Determine the [x, y] coordinate at the center of the cell enclosing the given text.  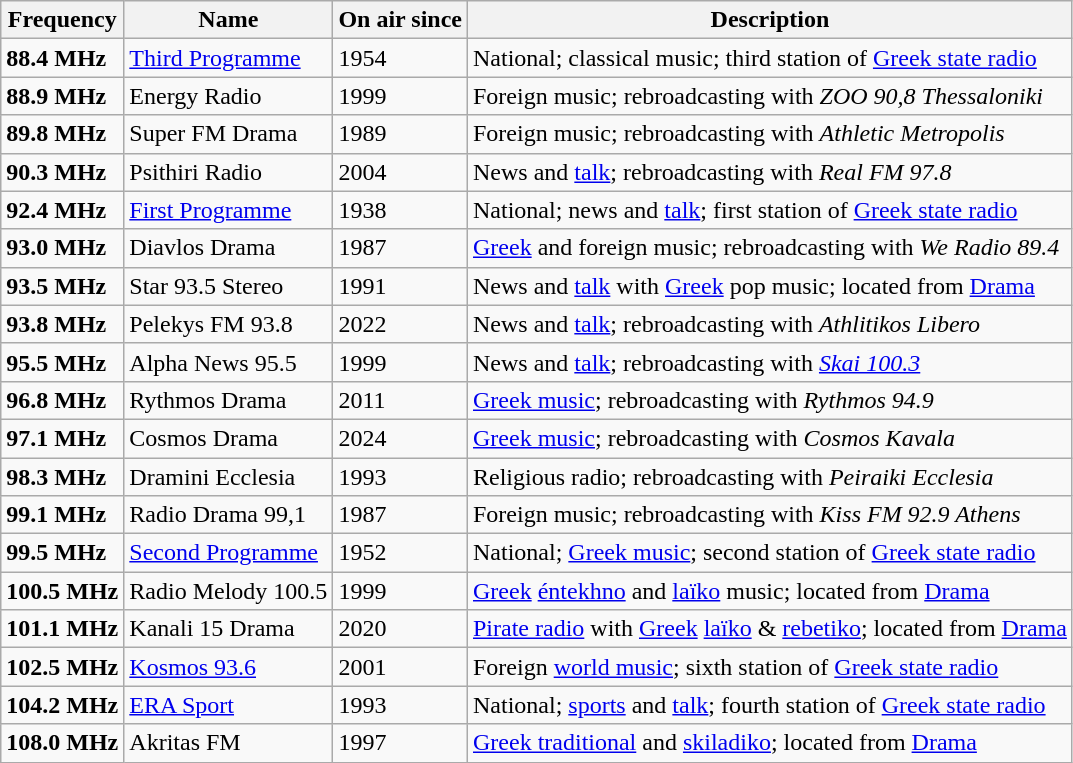
Star 93.5 Stereo [228, 286]
Greek music; rebroadcasting with Rythmos 94.9 [770, 400]
National; classical music; third station of Greek state radio [770, 58]
2001 [400, 667]
Kanali 15 Drama [228, 629]
Greek and foreign music; rebroadcasting with We Radio 89.4 [770, 248]
Alpha News 95.5 [228, 362]
1997 [400, 743]
1952 [400, 553]
2020 [400, 629]
News and talk; rebroadcasting with Real FM 97.8 [770, 172]
Foreign music; rebroadcasting with Athletic Metropolis [770, 134]
1991 [400, 286]
95.5 MHz [62, 362]
Pelekys FM 93.8 [228, 324]
90.3 MHz [62, 172]
2004 [400, 172]
92.4 MHz [62, 210]
Dramini Ecclesia [228, 477]
101.1 MHz [62, 629]
Greek éntekhno and laïko music; located from Drama [770, 591]
Diavlos Drama [228, 248]
Radio Drama 99,1 [228, 515]
National; sports and talk; fourth station of Greek state radio [770, 705]
News and talk with Greek pop music; located from Drama [770, 286]
Greek traditional and skiladiko; located from Drama [770, 743]
Third Programme [228, 58]
100.5 MHz [62, 591]
1954 [400, 58]
98.3 MHz [62, 477]
News and talk; rebroadcasting with Skai 100.3 [770, 362]
108.0 MHz [62, 743]
News and talk; rebroadcasting with Athlitikos Libero [770, 324]
1989 [400, 134]
99.5 MHz [62, 553]
Foreign music; rebroadcasting with Kiss FM 92.9 Athens [770, 515]
2022 [400, 324]
1938 [400, 210]
2024 [400, 438]
89.8 MHz [62, 134]
Name [228, 20]
First Programme [228, 210]
88.4 MHz [62, 58]
Religious radio; rebroadcasting with Peiraiki Ecclesia [770, 477]
Psithiri Radio [228, 172]
93.0 MHz [62, 248]
Foreign world music; sixth station of Greek state radio [770, 667]
Cosmos Drama [228, 438]
Rythmos Drama [228, 400]
Second Programme [228, 553]
Frequency [62, 20]
National; Greek music; second station of Greek state radio [770, 553]
Greek music; rebroadcasting with Cosmos Kavala [770, 438]
93.5 MHz [62, 286]
Kosmos 93.6 [228, 667]
99.1 MHz [62, 515]
Radio Melody 100.5 [228, 591]
93.8 MHz [62, 324]
102.5 MHz [62, 667]
Pirate radio with Greek laïko & rebetiko; located from Drama [770, 629]
Description [770, 20]
96.8 MHz [62, 400]
88.9 MHz [62, 96]
Energy Radio [228, 96]
104.2 MHz [62, 705]
97.1 MHz [62, 438]
National; news and talk; first station of Greek state radio [770, 210]
2011 [400, 400]
Super FM Drama [228, 134]
Akritas FM [228, 743]
ERA Sport [228, 705]
On air since [400, 20]
Foreign music; rebroadcasting with ZOO 90,8 Thessaloniki [770, 96]
